For the text-containing cell, return its midpoint in (x, y) coordinate format. 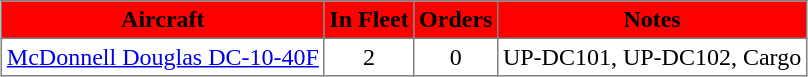
2 (369, 57)
In Fleet (369, 20)
UP-DC101, UP-DC102, Cargo (652, 57)
Aircraft (163, 20)
Notes (652, 20)
McDonnell Douglas DC-10-40F (163, 57)
Orders (456, 20)
0 (456, 57)
